Find where the given text appears and provide that cell's center as [x, y] coordinate. 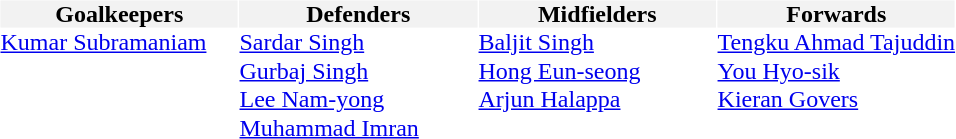
Hong Eun-seong [598, 72]
Arjun Halappa [598, 100]
Baljit Singh [598, 42]
Defenders [359, 14]
Goalkeepers [119, 14]
Midfielders [598, 14]
Forwards [837, 14]
Tengku Ahmad Tajuddin [837, 42]
Sardar Singh [359, 42]
Lee Nam-yong [359, 100]
You Hyo-sik [837, 72]
Kieran Govers [837, 100]
Kumar Subramaniam [119, 42]
Gurbaj Singh [359, 72]
